Output the (X, Y) coordinate of the center of the cell containing the given text.  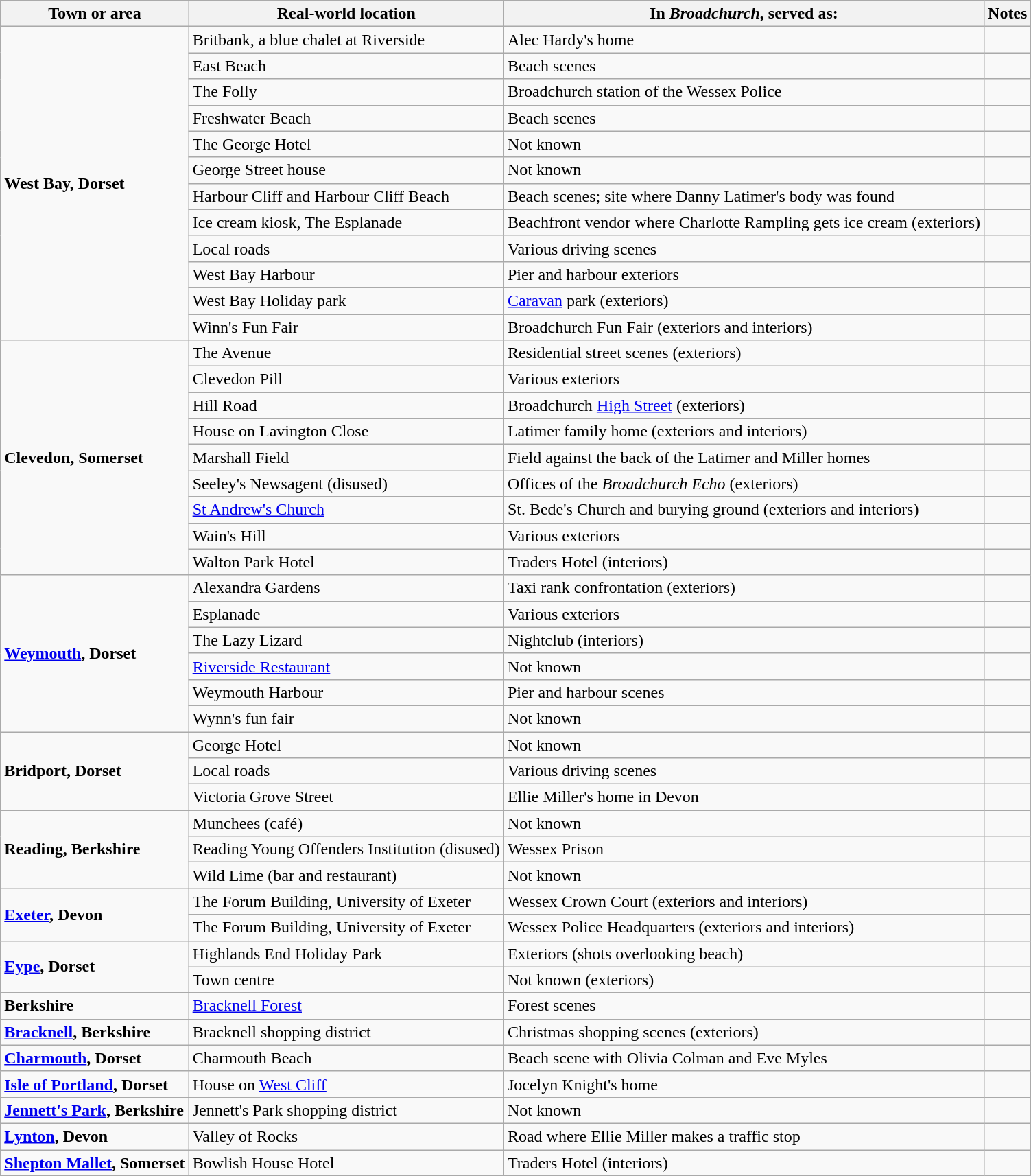
Notes (1008, 14)
Bridport, Dorset (95, 771)
House on Lavington Close (346, 432)
Wessex Prison (744, 849)
Alec Hardy's home (744, 40)
Caravan park (exteriors) (744, 301)
Beach scenes; site where Danny Latimer's body was found (744, 196)
Residential street scenes (exteriors) (744, 353)
Reading, Berkshire (95, 849)
Lynton, Devon (95, 1136)
Ice cream kiosk, The Esplanade (346, 222)
House on West Cliff (346, 1084)
Real-world location (346, 14)
Beach scene with Olivia Colman and Eve Myles (744, 1058)
Beachfront vendor where Charlotte Rampling gets ice cream (exteriors) (744, 222)
Bracknell Forest (346, 1006)
Eype, Dorset (95, 967)
West Bay, Dorset (95, 184)
Clevedon Pill (346, 379)
Berkshire (95, 1006)
Broadchurch High Street (exteriors) (744, 405)
Wynn's fun fair (346, 718)
Not known (exteriors) (744, 980)
Clevedon, Somerset (95, 458)
Charmouth, Dorset (95, 1058)
Pier and harbour scenes (744, 692)
Winn's Fun Fair (346, 327)
Bracknell shopping district (346, 1032)
St. Bede's Church and burying ground (exteriors and interiors) (744, 510)
Shepton Mallet, Somerset (95, 1163)
Weymouth, Dorset (95, 653)
Nightclub (interiors) (744, 640)
Walton Park Hotel (346, 562)
Charmouth Beach (346, 1058)
Wessex Crown Court (exteriors and interiors) (744, 902)
Christmas shopping scenes (exteriors) (744, 1032)
Town centre (346, 980)
Reading Young Offenders Institution (disused) (346, 849)
Seeley's Newsagent (disused) (346, 484)
Wild Lime (bar and restaurant) (346, 875)
Weymouth Harbour (346, 692)
George Street house (346, 170)
Latimer family home (exteriors and interiors) (744, 432)
The Avenue (346, 353)
In Broadchurch, served as: (744, 14)
Jennett's Park, Berkshire (95, 1110)
Isle of Portland, Dorset (95, 1084)
Ellie Miller's home in Devon (744, 797)
Freshwater Beach (346, 118)
Riverside Restaurant (346, 666)
Taxi rank confrontation (exteriors) (744, 588)
Offices of the Broadchurch Echo (exteriors) (744, 484)
Bowlish House Hotel (346, 1163)
Jennett's Park shopping district (346, 1110)
Exteriors (shots overlooking beach) (744, 954)
Hill Road (346, 405)
Highlands End Holiday Park (346, 954)
Road where Ellie Miller makes a traffic stop (744, 1136)
Munchees (café) (346, 823)
Britbank, a blue chalet at Riverside (346, 40)
Bracknell, Berkshire (95, 1032)
East Beach (346, 66)
Pier and harbour exteriors (744, 274)
Alexandra Gardens (346, 588)
Victoria Grove Street (346, 797)
Wessex Police Headquarters (exteriors and interiors) (744, 928)
Exeter, Devon (95, 915)
The Lazy Lizard (346, 640)
Wain's Hill (346, 536)
Marshall Field (346, 458)
Esplanade (346, 614)
St Andrew's Church (346, 510)
Harbour Cliff and Harbour Cliff Beach (346, 196)
Broadchurch station of the Wessex Police (744, 92)
West Bay Harbour (346, 274)
Jocelyn Knight's home (744, 1084)
Forest scenes (744, 1006)
Broadchurch Fun Fair (exteriors and interiors) (744, 327)
Valley of Rocks (346, 1136)
West Bay Holiday park (346, 301)
Town or area (95, 14)
Field against the back of the Latimer and Miller homes (744, 458)
The George Hotel (346, 144)
The Folly (346, 92)
George Hotel (346, 744)
